Capture the cell that displays the provided text and extract its (X, Y) central coordinate. 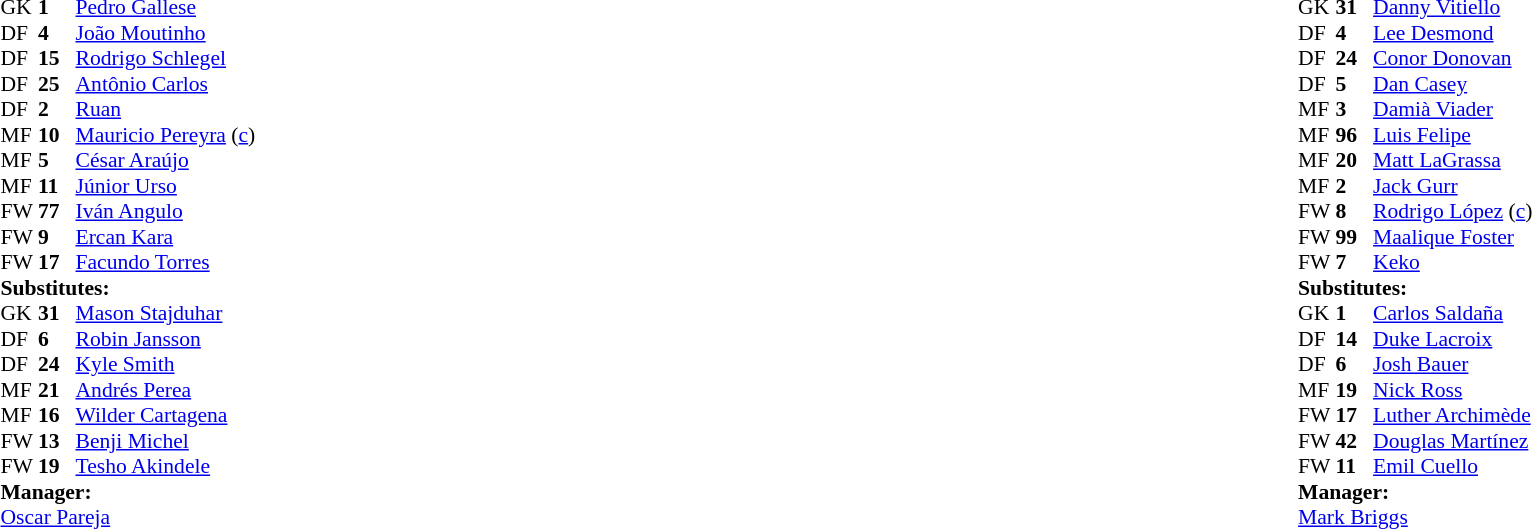
9 (57, 237)
25 (57, 84)
Wilder Cartagena (168, 415)
Rodrigo Schlegel (168, 59)
8 (1355, 211)
João Moutinho (168, 33)
77 (57, 211)
10 (57, 135)
Robin Jansson (168, 339)
7 (1355, 263)
3 (1355, 109)
42 (1355, 441)
96 (1355, 135)
Ruan (168, 109)
15 (57, 59)
31 (57, 313)
Kyle Smith (168, 365)
Ercan Kara (168, 237)
14 (1355, 339)
César Araújo (168, 161)
Benji Michel (168, 441)
Mauricio Pereyra (c) (168, 135)
21 (57, 390)
99 (1355, 237)
Tesho Akindele (168, 467)
Antônio Carlos (168, 84)
Mason Stajduhar (168, 313)
Substitutes: (130, 288)
1 (1355, 313)
Iván Angulo (168, 211)
Júnior Urso (168, 186)
13 (57, 441)
16 (57, 415)
Manager: (130, 492)
Facundo Torres (168, 263)
20 (1355, 161)
Andrés Perea (168, 390)
